Extract the [X, Y] coordinate from the center of the cell holding the provided text.  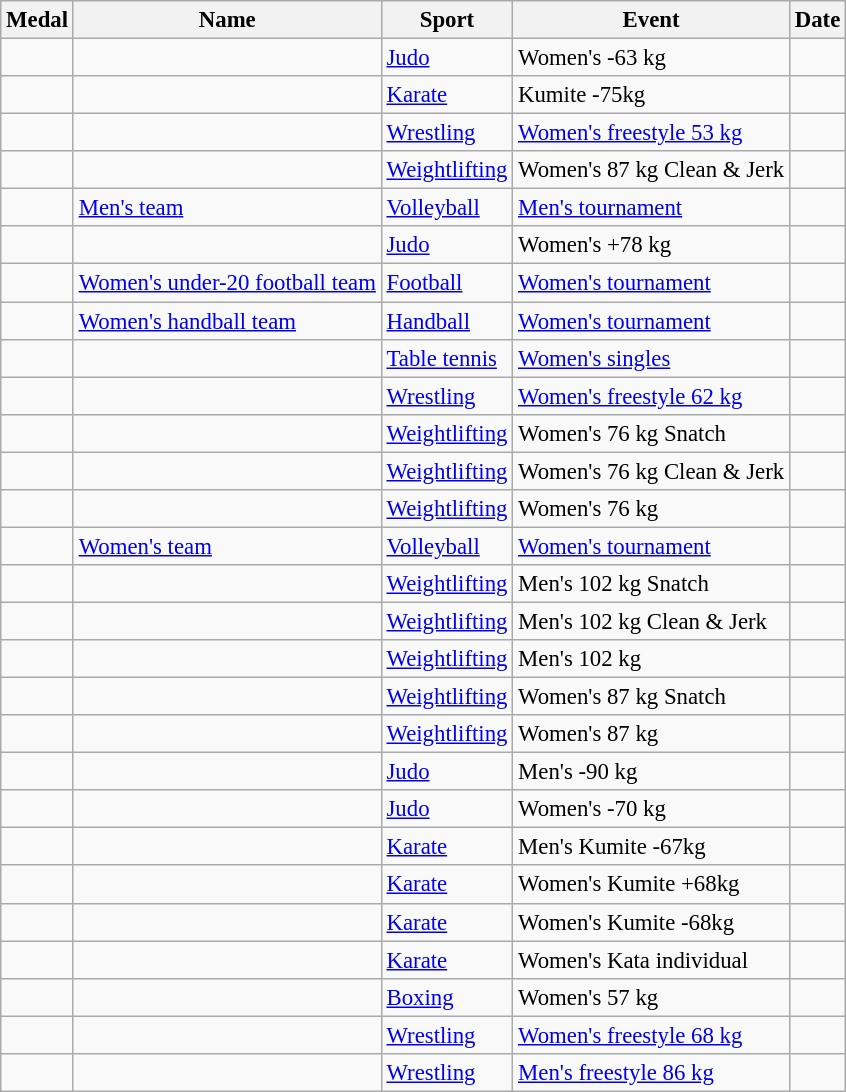
Table tennis [447, 358]
Men's 102 kg Snatch [652, 584]
Women's 76 kg Snatch [652, 433]
Date [817, 20]
Women's Kata individual [652, 960]
Men's 102 kg [652, 659]
Women's 76 kg Clean & Jerk [652, 471]
Event [652, 20]
Women's 87 kg Snatch [652, 697]
Medal [38, 20]
Women's 57 kg [652, 997]
Women's freestyle 68 kg [652, 1035]
Women's 87 kg [652, 734]
Men's freestyle 86 kg [652, 1073]
Handball [447, 321]
Women's -70 kg [652, 809]
Women's Kumite -68kg [652, 922]
Women's freestyle 62 kg [652, 396]
Men's Kumite -67kg [652, 847]
Kumite -75kg [652, 95]
Women's team [227, 546]
Women's handball team [227, 321]
Men's team [227, 208]
Women's under-20 football team [227, 283]
Name [227, 20]
Men's -90 kg [652, 772]
Women's 87 kg Clean & Jerk [652, 170]
Women's freestyle 53 kg [652, 133]
Men's tournament [652, 208]
Women's Kumite +68kg [652, 885]
Women's -63 kg [652, 58]
Football [447, 283]
Women's 76 kg [652, 509]
Women's singles [652, 358]
Women's +78 kg [652, 245]
Boxing [447, 997]
Sport [447, 20]
Men's 102 kg Clean & Jerk [652, 621]
